Output the (X, Y) coordinate of the center of the cell containing the given text.  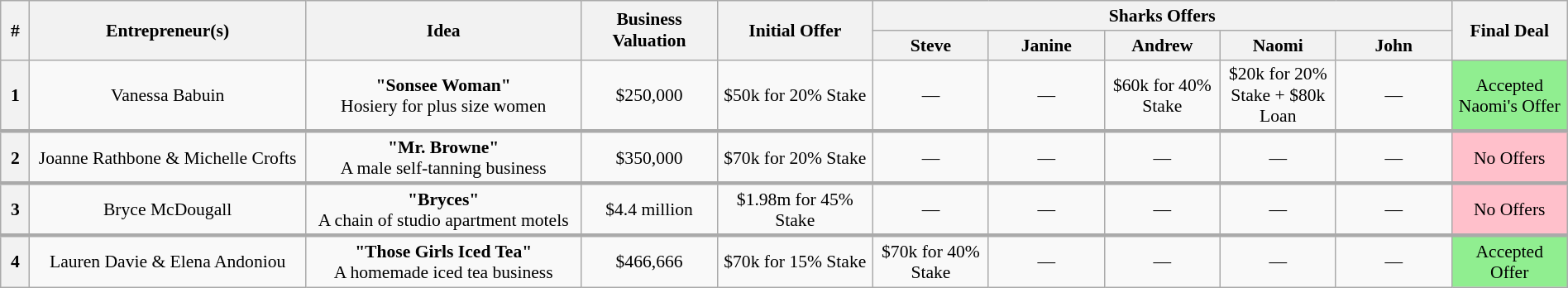
Initial Offer (795, 30)
Andrew (1162, 46)
Steve (930, 46)
$70k for 40% Stake (930, 262)
Bryce McDougall (168, 210)
Naomi (1278, 46)
Accepted Naomi's Offer (1509, 96)
$70k for 15% Stake (795, 262)
"Bryces" A chain of studio apartment motels (443, 210)
1 (15, 96)
Idea (443, 30)
$60k for 40% Stake (1162, 96)
$350,000 (649, 157)
4 (15, 262)
# (15, 30)
Sharks Offers (1162, 16)
"Mr. Browne" A male self-tanning business (443, 157)
Business Valuation (649, 30)
Vanessa Babuin (168, 96)
John (1394, 46)
$1.98m for 45% Stake (795, 210)
$50k for 20% Stake (795, 96)
$4.4 million (649, 210)
Entrepreneur(s) (168, 30)
Lauren Davie & Elena Andoniou (168, 262)
Joanne Rathbone & Michelle Crofts (168, 157)
$70k for 20% Stake (795, 157)
Final Deal (1509, 30)
3 (15, 210)
Janine (1046, 46)
Accepted Offer (1509, 262)
$250,000 (649, 96)
"Sonsee Woman" Hosiery for plus size women (443, 96)
$20k for 20% Stake + $80k Loan (1278, 96)
2 (15, 157)
"Those Girls Iced Tea" A homemade iced tea business (443, 262)
$466,666 (649, 262)
